Pinpoint the cell where the given text exists, returning its [x, y] midpoint coordinate. 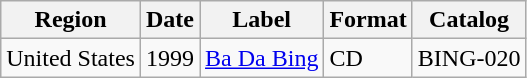
BING-020 [469, 58]
1999 [170, 58]
Label [262, 20]
Date [170, 20]
Ba Da Bing [262, 58]
United States [71, 58]
Format [368, 20]
CD [368, 58]
Catalog [469, 20]
Region [71, 20]
